Provide the (x, y) coordinate of the cell's center where the given text is located.  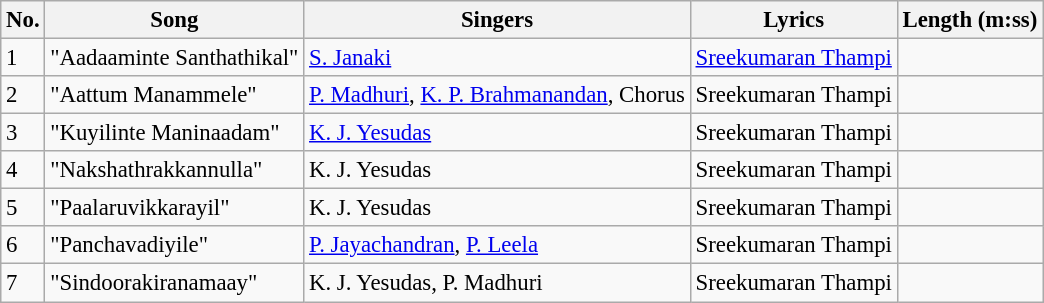
"Aadaaminte Santhathikal" (174, 58)
No. (23, 20)
5 (23, 208)
3 (23, 133)
"Sindoorakiranamaay" (174, 283)
"Nakshathrakkannulla" (174, 170)
"Kuyilinte Maninaadam" (174, 133)
7 (23, 283)
Length (m:ss) (970, 20)
Song (174, 20)
Singers (498, 20)
2 (23, 95)
6 (23, 245)
4 (23, 170)
"Paalaruvikkarayil" (174, 208)
P. Jayachandran, P. Leela (498, 245)
S. Janaki (498, 58)
"Aattum Manammele" (174, 95)
"Panchavadiyile" (174, 245)
1 (23, 58)
P. Madhuri, K. P. Brahmanandan, Chorus (498, 95)
Lyrics (794, 20)
K. J. Yesudas, P. Madhuri (498, 283)
